Determine the [x, y] coordinate at the center of the cell enclosing the given text.  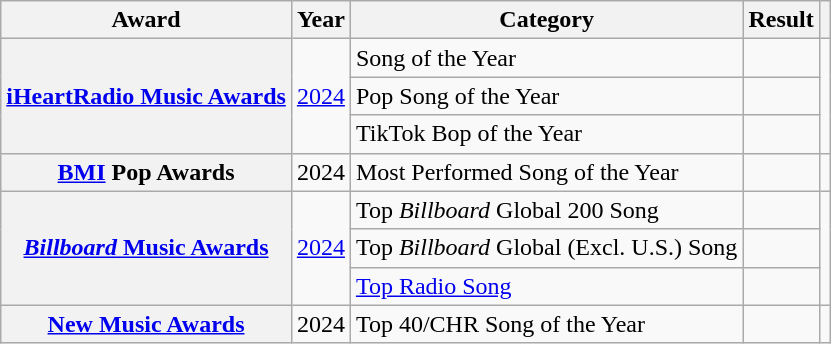
Billboard Music Awards [146, 248]
iHeartRadio Music Awards [146, 96]
Song of the Year [546, 58]
TikTok Bop of the Year [546, 134]
Year [320, 20]
Most Performed Song of the Year [546, 172]
Result [781, 20]
Category [546, 20]
New Music Awards [146, 324]
Top Radio Song [546, 286]
Top 40/CHR Song of the Year [546, 324]
Pop Song of the Year [546, 96]
Top Billboard Global 200 Song [546, 210]
Top Billboard Global (Excl. U.S.) Song [546, 248]
Award [146, 20]
BMI Pop Awards [146, 172]
